Capture the cell that displays the provided text and extract its (X, Y) central coordinate. 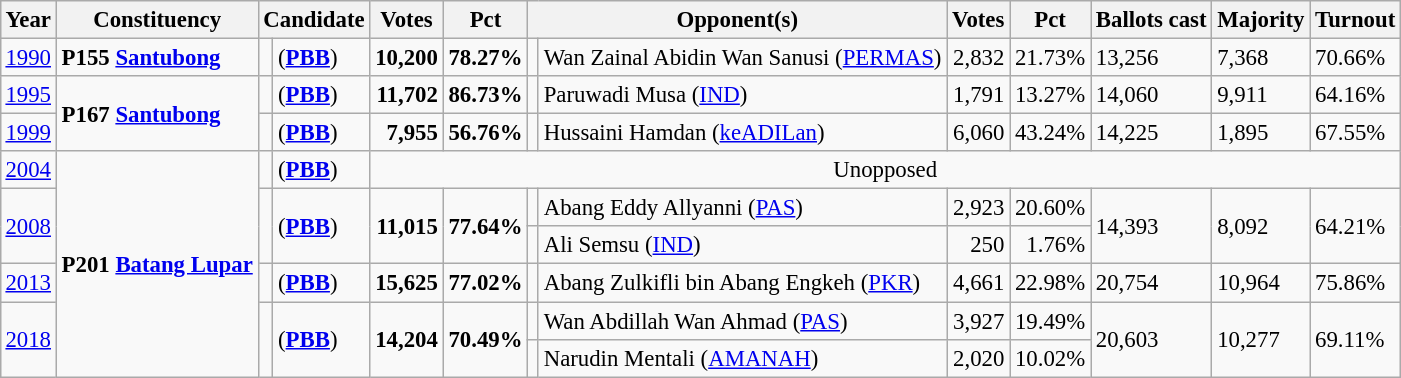
14,204 (406, 340)
Ballots cast (1150, 20)
10,964 (1261, 283)
Turnout (1356, 20)
2013 (28, 283)
2,923 (978, 208)
Opponent(s) (738, 20)
P155 Santubong (157, 57)
64.21% (1356, 226)
70.49% (486, 340)
14,225 (1150, 133)
Abang Zulkifli bin Abang Engkeh (PKR) (742, 283)
1995 (28, 95)
22.98% (1050, 283)
1.76% (1050, 245)
20,754 (1150, 283)
7,368 (1261, 57)
8,092 (1261, 226)
77.64% (486, 226)
Unopposed (886, 170)
75.86% (1356, 283)
11,702 (406, 95)
10.02% (1050, 358)
20,603 (1150, 340)
70.66% (1356, 57)
1999 (28, 133)
Abang Eddy Allyanni (PAS) (742, 208)
4,661 (978, 283)
2004 (28, 170)
7,955 (406, 133)
Ali Semsu (IND) (742, 245)
56.76% (486, 133)
Narudin Mentali (AMANAH) (742, 358)
P201 Batang Lupar (157, 264)
10,200 (406, 57)
2008 (28, 226)
3,927 (978, 321)
10,277 (1261, 340)
78.27% (486, 57)
43.24% (1050, 133)
2018 (28, 340)
Year (28, 20)
69.11% (1356, 340)
77.02% (486, 283)
6,060 (978, 133)
86.73% (486, 95)
2,832 (978, 57)
1990 (28, 57)
67.55% (1356, 133)
Wan Zainal Abidin Wan Sanusi (PERMAS) (742, 57)
1,895 (1261, 133)
Constituency (157, 20)
Hussaini Hamdan (keADILan) (742, 133)
P167 Santubong (157, 114)
Candidate (314, 20)
14,060 (1150, 95)
64.16% (1356, 95)
13.27% (1050, 95)
19.49% (1050, 321)
13,256 (1150, 57)
11,015 (406, 226)
Paruwadi Musa (IND) (742, 95)
2,020 (978, 358)
15,625 (406, 283)
Wan Abdillah Wan Ahmad (PAS) (742, 321)
250 (978, 245)
9,911 (1261, 95)
14,393 (1150, 226)
21.73% (1050, 57)
1,791 (978, 95)
Majority (1261, 20)
20.60% (1050, 208)
